Determine the [X, Y] coordinate at the center of the cell enclosing the given text.  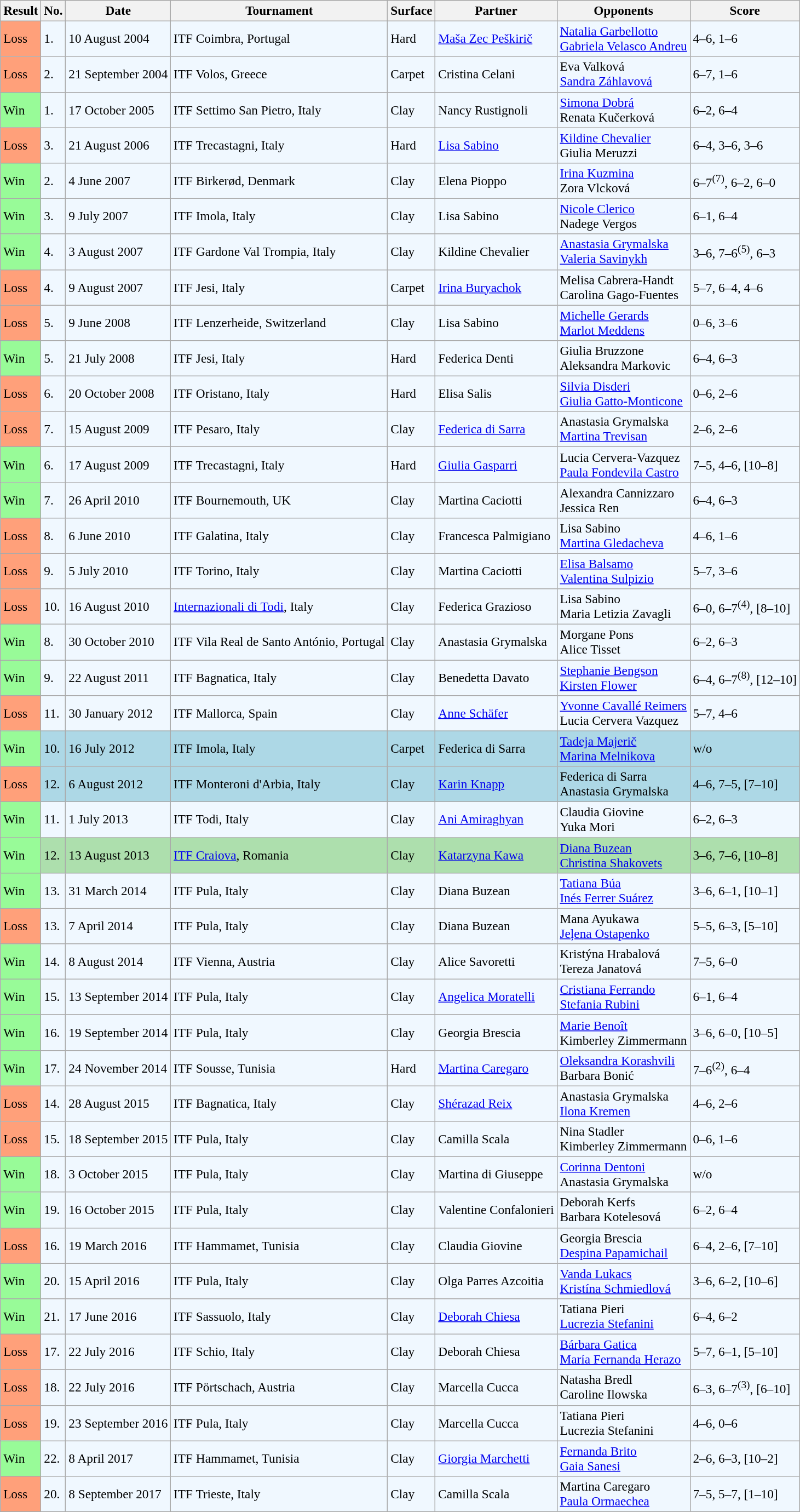
Kristýna Hrabalová Tereza Janatová [623, 961]
ITF Settimo San Pietro, Italy [279, 110]
Nina Stadler Kimberley Zimmermann [623, 1138]
ITF Lenzerheide, Switzerland [279, 322]
26 April 2010 [118, 500]
30 January 2012 [118, 713]
Federica di Sarra Anastasia Grymalska [623, 783]
Federica Denti [496, 358]
6–4, 6–7(8), [12–10] [745, 677]
16 August 2010 [118, 607]
8 April 2017 [118, 1458]
Corinna Dentoni Anastasia Grymalska [623, 1175]
Martina di Giuseppe [496, 1175]
Shérazad Reix [496, 1103]
6 June 2010 [118, 536]
13 September 2014 [118, 997]
ITF Trieste, Italy [279, 1493]
Tadeja Majerič Marina Melnikova [623, 748]
ITF Sousse, Tunisia [279, 1068]
Michelle Gerards Marlot Meddens [623, 322]
Elena Pioppo [496, 181]
Karin Knapp [496, 783]
ITF Vila Real de Santo António, Portugal [279, 642]
Georgia Brescia [496, 1032]
Federica Grazioso [496, 607]
Result [21, 10]
Katarzyna Kawa [496, 855]
ITF Schio, Italy [279, 1352]
ITF Craiova, Romania [279, 855]
5–7, 4–6 [745, 713]
ITF Birkerød, Denmark [279, 181]
6–4, 2–6, [7–10] [745, 1246]
ITF Gardone Val Trompia, Italy [279, 252]
ITF Mallorca, Spain [279, 713]
18 September 2015 [118, 1138]
Claudia Giovine [496, 1246]
Valentine Confalonieri [496, 1210]
Simona Dobrá Renata Kučerková [623, 110]
Diana Buzean Christina Shakovets [623, 855]
Date [118, 10]
13 August 2013 [118, 855]
6–0, 6–7(4), [8–10] [745, 607]
6 August 2012 [118, 783]
Anne Schäfer [496, 713]
Martina Caregaro Paula Ormaechea [623, 1493]
21 July 2008 [118, 358]
19 March 2016 [118, 1246]
Lucia Cervera-Vazquez Paula Fondevila Castro [623, 465]
7–5, 4–6, [10–8] [745, 465]
Mana Ayukawa Jeļena Ostapenko [623, 926]
4 June 2007 [118, 181]
Fernanda Brito Gaia Sanesi [623, 1458]
8 August 2014 [118, 961]
3–6, 7–6(5), 6–3 [745, 252]
Georgia Brescia Despina Papamichail [623, 1246]
Kildine Chevalier [496, 252]
Yvonne Cavallé Reimers Lucia Cervera Vazquez [623, 713]
Ani Amiraghyan [496, 820]
ITF Oristano, Italy [279, 393]
0–6, 3–6 [745, 322]
Lisa Sabino Maria Letizia Zavagli [623, 607]
4–6, 7–5, [7–10] [745, 783]
Kildine Chevalier Giulia Meruzzi [623, 145]
3–6, 6–0, [10–5] [745, 1032]
7–5, 5–7, [1–10] [745, 1493]
3–6, 7–6, [10–8] [745, 855]
Lisa Sabino Martina Gledacheva [623, 536]
16 October 2015 [118, 1210]
30 October 2010 [118, 642]
5–7, 6–4, 4–6 [745, 287]
4–6, 2–6 [745, 1103]
3 October 2015 [118, 1175]
20 October 2008 [118, 393]
Benedetta Davato [496, 677]
2–6, 6–3, [10–2] [745, 1458]
3 August 2007 [118, 252]
Claudia Giovine Yuka Mori [623, 820]
Elisa Balsamo Valentina Sulpizio [623, 571]
4–6, 0–6 [745, 1423]
Surface [412, 10]
ITF Coimbra, Portugal [279, 38]
5 July 2010 [118, 571]
31 March 2014 [118, 891]
15 April 2016 [118, 1281]
Irina Buryachok [496, 287]
Tatiana Búa Inés Ferrer Suárez [623, 891]
0–6, 2–6 [745, 393]
Morgane Pons Alice Tisset [623, 642]
3–6, 6–1, [10–1] [745, 891]
Eva Valková Sandra Záhlavová [623, 75]
Stephanie Bengson Kirsten Flower [623, 677]
1 July 2013 [118, 820]
5–7, 6–1, [5–10] [745, 1352]
Giorgia Marchetti [496, 1458]
Opponents [623, 10]
Cristiana Ferrando Stefania Rubini [623, 997]
Francesca Palmigiano [496, 536]
Anastasia Grymalska Ilona Kremen [623, 1103]
24 November 2014 [118, 1068]
9 August 2007 [118, 287]
Martina Caregaro [496, 1068]
Oleksandra Korashvili Barbara Bonić [623, 1068]
7–6(2), 6–4 [745, 1068]
10 August 2004 [118, 38]
Internazionali di Todi, Italy [279, 607]
5–5, 6–3, [5–10] [745, 926]
Nicole Clerico Nadege Vergos [623, 216]
ITF Torino, Italy [279, 571]
3–6, 6–2, [10–6] [745, 1281]
16 July 2012 [118, 748]
21 August 2006 [118, 145]
17 October 2005 [118, 110]
15 August 2009 [118, 429]
Marie Benoît Kimberley Zimmermann [623, 1032]
Anastasia Grymalska Valeria Savinykh [623, 252]
9 July 2007 [118, 216]
6–3, 6–7(3), [6–10] [745, 1387]
17 June 2016 [118, 1316]
ITF Vienna, Austria [279, 961]
ITF Sassuolo, Italy [279, 1316]
Angelica Moratelli [496, 997]
Natasha Bredl Caroline Ilowska [623, 1387]
6–4, 3–6, 3–6 [745, 145]
Giulia Bruzzone Aleksandra Markovic [623, 358]
22. [54, 1458]
Silvia Disderi Giulia Gatto-Monticone [623, 393]
Tournament [279, 10]
Nancy Rustignoli [496, 110]
Maša Zec Peškirič [496, 38]
2–6, 2–6 [745, 429]
Anastasia Grymalska [496, 642]
Elisa Salis [496, 393]
5–7, 3–6 [745, 571]
7 April 2014 [118, 926]
ITF Todi, Italy [279, 820]
Irina Kuzmina Zora Vlcková [623, 181]
23 September 2016 [118, 1423]
8 September 2017 [118, 1493]
Alice Savoretti [496, 961]
17 August 2009 [118, 465]
No. [54, 10]
9 June 2008 [118, 322]
ITF Volos, Greece [279, 75]
Natalia Garbellotto Gabriela Velasco Andreu [623, 38]
28 August 2015 [118, 1103]
Anastasia Grymalska Martina Trevisan [623, 429]
6–4, 6–2 [745, 1316]
Partner [496, 10]
Olga Parres Azcoitia [496, 1281]
19 September 2014 [118, 1032]
ITF Bournemouth, UK [279, 500]
ITF Pörtschach, Austria [279, 1387]
0–6, 1–6 [745, 1138]
6–7, 1–6 [745, 75]
Melisa Cabrera-Handt Carolina Gago-Fuentes [623, 287]
Deborah Kerfs Barbara Kotelesová [623, 1210]
Bárbara Gatica María Fernanda Herazo [623, 1352]
Score [745, 10]
7–5, 6–0 [745, 961]
ITF Galatina, Italy [279, 536]
21. [54, 1316]
Giulia Gasparri [496, 465]
Cristina Celani [496, 75]
Alexandra Cannizzaro Jessica Ren [623, 500]
22 August 2011 [118, 677]
21 September 2004 [118, 75]
6–7(7), 6–2, 6–0 [745, 181]
ITF Monteroni d'Arbia, Italy [279, 783]
ITF Pesaro, Italy [279, 429]
Vanda Lukacs Kristína Schmiedlová [623, 1281]
